Output the (X, Y) coordinate of the center of the cell containing the given text.  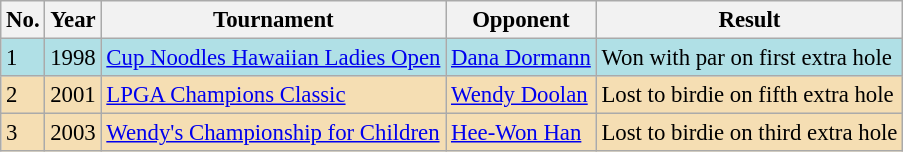
LPGA Champions Classic (274, 95)
Wendy Doolan (521, 95)
3 (23, 133)
2003 (73, 133)
1998 (73, 58)
Year (73, 20)
Dana Dormann (521, 58)
Hee-Won Han (521, 133)
Lost to birdie on third extra hole (750, 133)
Lost to birdie on fifth extra hole (750, 95)
Wendy's Championship for Children (274, 133)
Result (750, 20)
Opponent (521, 20)
2 (23, 95)
Tournament (274, 20)
Won with par on first extra hole (750, 58)
Cup Noodles Hawaiian Ladies Open (274, 58)
1 (23, 58)
2001 (73, 95)
No. (23, 20)
